Pinpoint the cell where the given text exists, returning its [X, Y] midpoint coordinate. 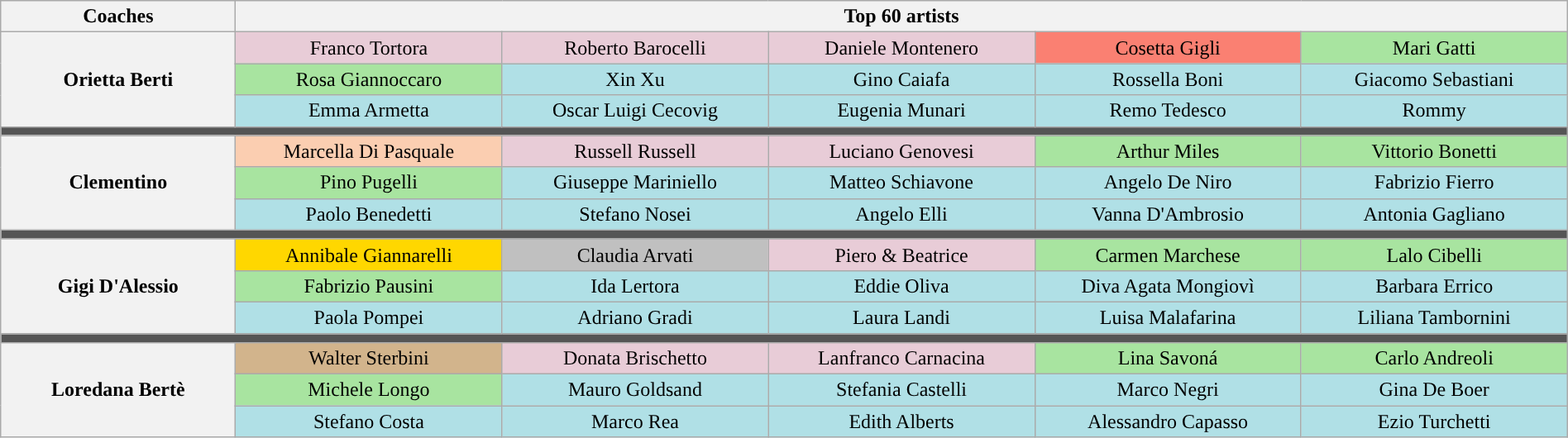
Paolo Benedetti [369, 214]
Walter Sterbini [369, 359]
Vanna D'Ambrosio [1168, 214]
Lina Savoná [1168, 359]
Luisa Malafarina [1168, 317]
Angelo De Niro [1168, 183]
Roberto Barocelli [635, 48]
Mari Gatti [1434, 48]
Fabrizio Pausini [369, 286]
Annibale Giannarelli [369, 255]
Stefano Costa [369, 421]
Clementino [118, 183]
Antonia Gagliano [1434, 214]
Claudia Arvati [635, 255]
Paola Pompei [369, 317]
Michele Longo [369, 390]
Orietta Berti [118, 79]
Stefania Castelli [901, 390]
Diva Agata Mongiovì [1168, 286]
Eugenia Munari [901, 111]
Carmen Marchese [1168, 255]
Oscar Luigi Cecovig [635, 111]
Donata Brischetto [635, 359]
Mauro Goldsand [635, 390]
Franco Tortora [369, 48]
Giuseppe Mariniello [635, 183]
Piero & Beatrice [901, 255]
Fabrizio Fierro [1434, 183]
Giacomo Sebastiani [1434, 79]
Emma Armetta [369, 111]
Lalo Cibelli [1434, 255]
Alessandro Capasso [1168, 421]
Gino Caiafa [901, 79]
Ida Lertora [635, 286]
Rosa Giannoccaro [369, 79]
Ezio Turchetti [1434, 421]
Lanfranco Carnacina [901, 359]
Gina De Boer [1434, 390]
Coaches [118, 17]
Angelo Elli [901, 214]
Vittorio Bonetti [1434, 151]
Loredana Bertè [118, 390]
Marcella Di Pasquale [369, 151]
Daniele Montenero [901, 48]
Laura Landi [901, 317]
Pino Pugelli [369, 183]
Russell Russell [635, 151]
Liliana Tambornini [1434, 317]
Marco Rea [635, 421]
Eddie Oliva [901, 286]
Barbara Errico [1434, 286]
Stefano Nosei [635, 214]
Rommy [1434, 111]
Matteo Schiavone [901, 183]
Rossella Boni [1168, 79]
Remo Tedesco [1168, 111]
Xin Xu [635, 79]
Carlo Andreoli [1434, 359]
Marco Negri [1168, 390]
Gigi D'Alessio [118, 286]
Luciano Genovesi [901, 151]
Cosetta Gigli [1168, 48]
Edith Alberts [901, 421]
Top 60 artists [901, 17]
Adriano Gradi [635, 317]
Arthur Miles [1168, 151]
